Pinpoint the cell where the given text exists, returning its [X, Y] midpoint coordinate. 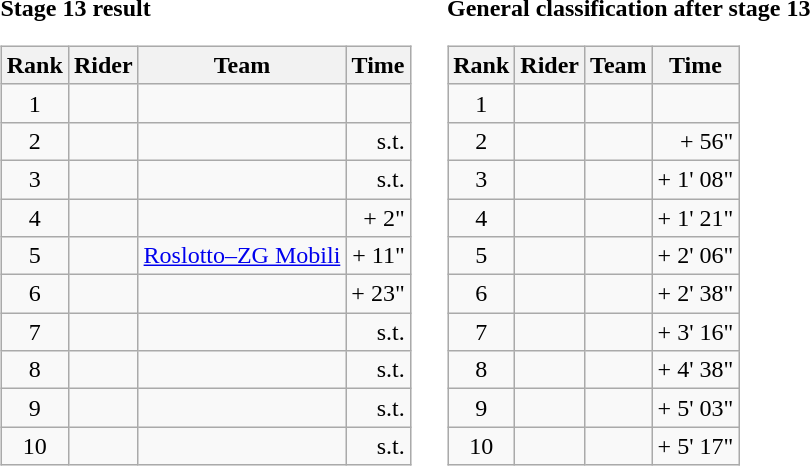
+ 2" [378, 217]
+ 2' 38" [696, 294]
+ 5' 17" [696, 446]
+ 5' 03" [696, 408]
+ 23" [378, 294]
+ 56" [696, 141]
+ 4' 38" [696, 370]
+ 1' 08" [696, 179]
Roslotto–ZG Mobili [242, 256]
+ 2' 06" [696, 256]
+ 1' 21" [696, 217]
+ 11" [378, 256]
+ 3' 16" [696, 332]
